Locate the cell with the specified text and output its [x, y] center coordinate. 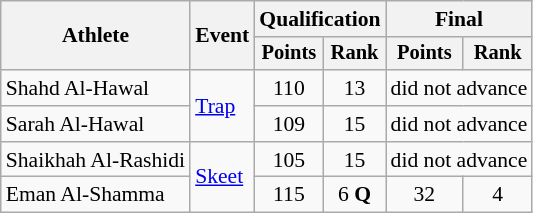
4 [498, 195]
Sarah Al-Hawal [96, 124]
Eman Al-Shamma [96, 195]
Shaikhah Al-Rashidi [96, 160]
Shahd Al-Hawal [96, 88]
Event [222, 36]
110 [288, 88]
Skeet [222, 178]
6 Q [355, 195]
Trap [222, 106]
Athlete [96, 36]
109 [288, 124]
13 [355, 88]
115 [288, 195]
32 [424, 195]
Final [460, 19]
Qualification [320, 19]
105 [288, 160]
